Detect which cell encompasses the target text, then output its (x, y) center coordinate. 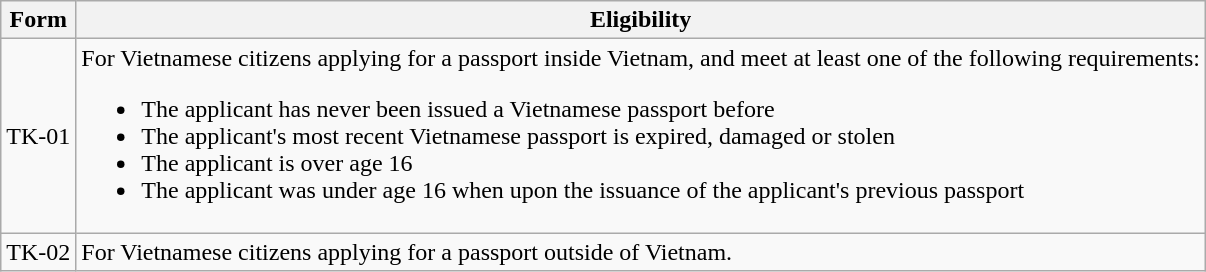
TK-01 (38, 136)
Eligibility (641, 20)
TK-02 (38, 252)
For Vietnamese citizens applying for a passport outside of Vietnam. (641, 252)
Form (38, 20)
